Find where the given text appears and provide that cell's center as (x, y) coordinate. 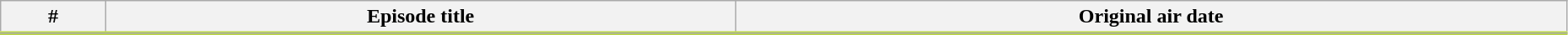
Original air date (1150, 17)
Episode title (420, 17)
# (53, 17)
